Identify which cell holds the provided text, then report its (x, y) central coordinate. 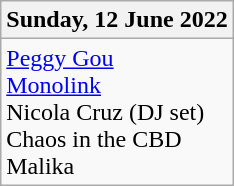
Peggy GouMonolinkNicola Cruz (DJ set)Chaos in the CBDMalika (117, 112)
Sunday, 12 June 2022 (117, 20)
